Return (X, Y) of the center of cell containing provided text 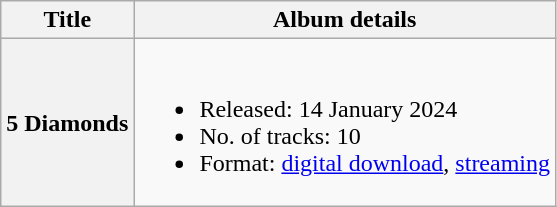
Title (68, 20)
5 Diamonds (68, 122)
Released: 14 January 2024No. of tracks: 10Format: digital download, streaming (345, 122)
Album details (345, 20)
